Detect which cell encompasses the target text, then output its [x, y] center coordinate. 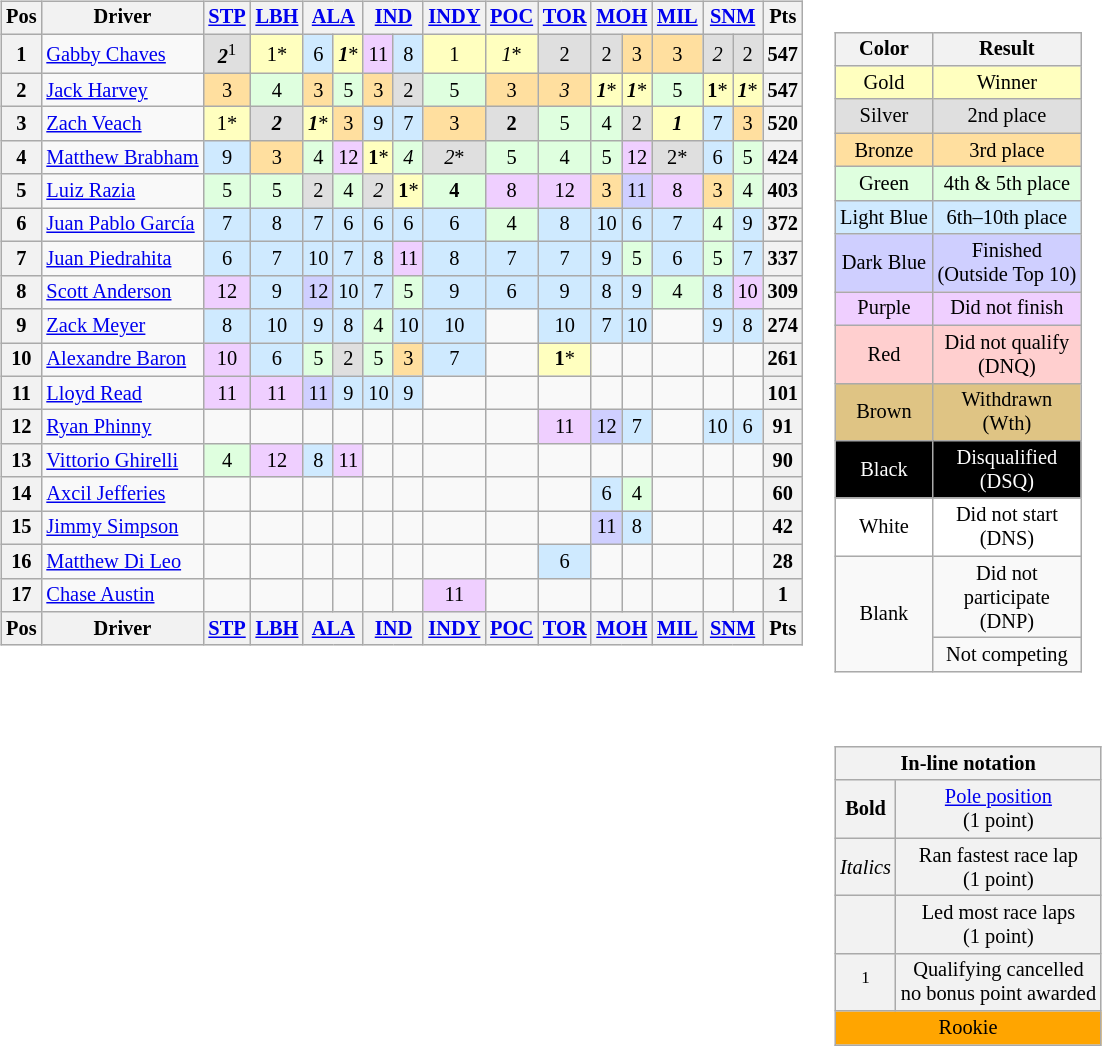
Luiz Razia [122, 191]
Not competing [1007, 655]
Ryan Phinny [122, 427]
Did not finish [1007, 309]
White [884, 527]
Zach Veach [122, 124]
Winner [1007, 83]
Did not qualify(DNQ) [1007, 354]
Italics [866, 867]
21 [226, 54]
Gold [884, 83]
13 [21, 460]
16 [21, 561]
274 [783, 326]
Gabby Chaves [122, 54]
Purple [884, 309]
Finished(Outside Top 10) [1007, 263]
Color [884, 49]
Did notparticipate(DNP) [1007, 597]
Light Blue [884, 217]
Led most race laps(1 point) [998, 925]
309 [783, 292]
Red [884, 354]
42 [783, 528]
Blank [884, 614]
Brown [884, 412]
Alexandre Baron [122, 359]
Matthew Di Leo [122, 561]
Qualifying cancelledno bonus point awarded [998, 982]
60 [783, 494]
101 [783, 393]
17 [21, 595]
Rookie [968, 1028]
403 [783, 191]
337 [783, 259]
2nd place [1007, 116]
424 [783, 158]
14 [21, 494]
Disqualified(DSQ) [1007, 470]
Scott Anderson [122, 292]
Pole position(1 point) [998, 809]
4th & 5th place [1007, 184]
Did not start(DNS) [1007, 527]
28 [783, 561]
90 [783, 460]
Bronze [884, 150]
Ran fastest race lap(1 point) [998, 867]
Vittorio Ghirelli [122, 460]
91 [783, 427]
Jimmy Simpson [122, 528]
15 [21, 528]
520 [783, 124]
Withdrawn(Wth) [1007, 412]
Juan Pablo García [122, 225]
Result [1007, 49]
Matthew Brabham [122, 158]
Silver [884, 116]
Black [884, 470]
3rd place [1007, 150]
372 [783, 225]
Lloyd Read [122, 393]
Dark Blue [884, 263]
Juan Piedrahita [122, 259]
6th–10th place [1007, 217]
Chase Austin [122, 595]
Axcil Jefferies [122, 494]
261 [783, 359]
Bold [866, 809]
Zack Meyer [122, 326]
Jack Harvey [122, 90]
In-line notation [968, 764]
Green [884, 184]
